For the text-containing cell, return its midpoint in (x, y) coordinate format. 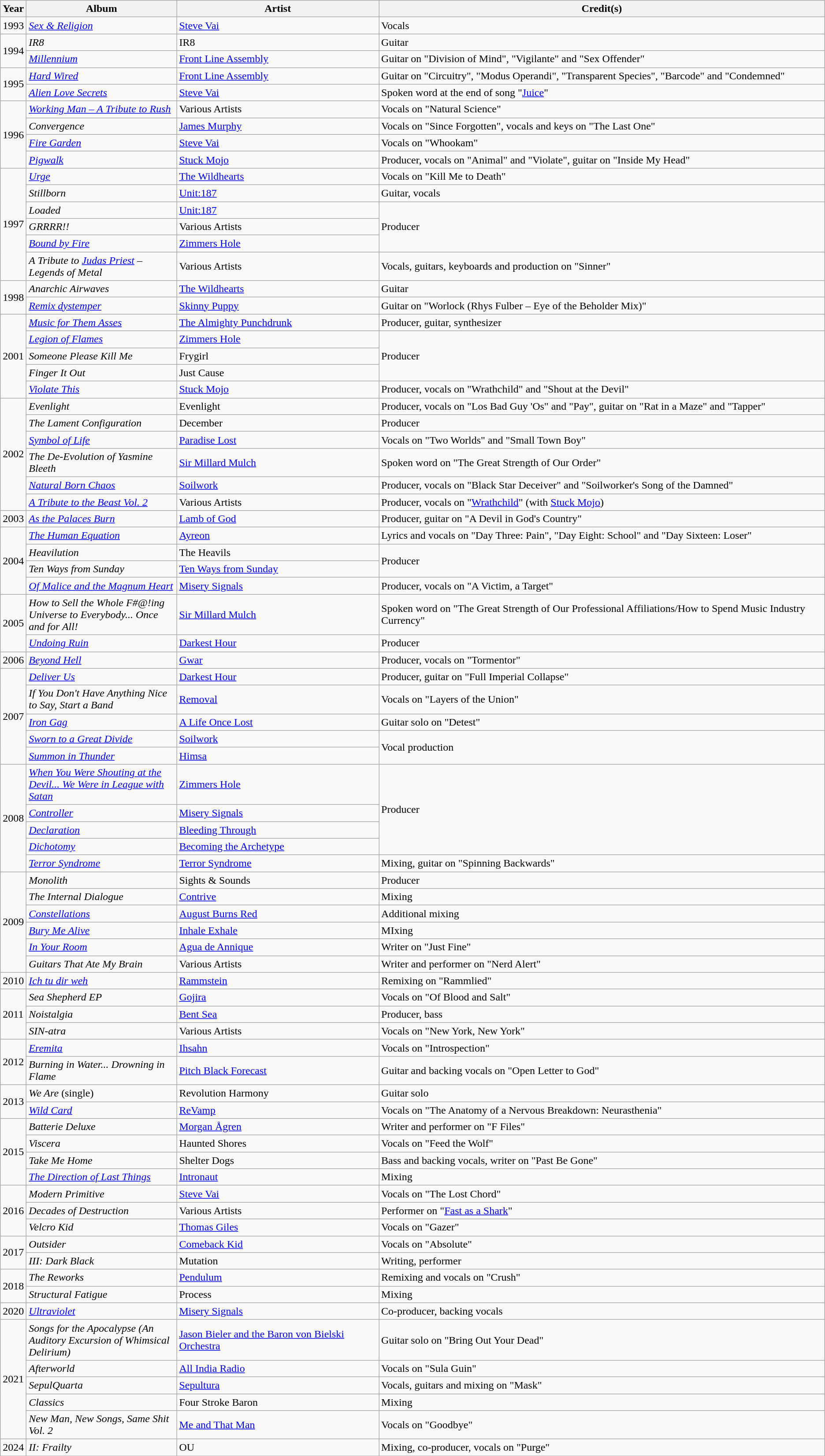
Ayreon (278, 536)
Guitar and backing vocals on "Open Letter to God" (602, 1071)
Thomas Giles (278, 1227)
Anarchic Airwaves (101, 289)
Outsider (101, 1244)
Comeback Kid (278, 1244)
Deliver Us (101, 677)
Music for Them Asses (101, 322)
Writer and performer on "F Files" (602, 1127)
Vocals on "Two Worlds" and "Small Town Boy" (602, 440)
II: Frailty (101, 1448)
In Your Room (101, 947)
Bleeding Through (278, 830)
Spoken word at the end of song "Juice" (602, 93)
Remix dystemper (101, 306)
Hard Wired (101, 76)
Vocals on "The Anatomy of a Nervous Breakdown: Neurasthenia" (602, 1110)
Natural Born Chaos (101, 485)
A Life Once Lost (278, 722)
Process (278, 1294)
Vocals (602, 26)
Pendulum (278, 1278)
Inhale Exhale (278, 930)
GRRRR!! (101, 227)
How to Sell the Whole F#@!ing Universe to Everybody... Once and for All! (101, 615)
OU (278, 1448)
Eremita (101, 1048)
The Heavils (278, 552)
Ultraviolet (101, 1311)
1996 (13, 134)
Classics (101, 1402)
Remixing on "Rammlied" (602, 981)
Heavilution (101, 552)
Sights & Sounds (278, 880)
Beyond Hell (101, 660)
1994 (13, 51)
Songs for the Apocalypse (An Auditory Excursion of Whimsical Delirium) (101, 1340)
Agua de Annique (278, 947)
2024 (13, 1448)
Vocals on "The Lost Chord" (602, 1194)
Vocals on "Of Blood and Salt" (602, 997)
Alien Love Secrets (101, 93)
Remixing and vocals on "Crush" (602, 1278)
2021 (13, 1379)
Vocals on "Introspection" (602, 1048)
Vocals on "Whookam" (602, 143)
Legion of Flames (101, 339)
Guitar on "Worlock (Rhys Fulber – Eye of the Beholder Mix)" (602, 306)
ReVamp (278, 1110)
Spoken word on "The Great Strength of Our Order" (602, 463)
Afterworld (101, 1368)
2007 (13, 716)
Performer on "Fast as a Shark" (602, 1211)
Guitars That Ate My Brain (101, 964)
Year (13, 9)
The Human Equation (101, 536)
Lamb of God (278, 519)
Ich tu dir weh (101, 981)
Convergence (101, 126)
Contrive (278, 897)
2017 (13, 1252)
2016 (13, 1211)
Mixing, co-producer, vocals on "Purge" (602, 1448)
Producer, bass (602, 1014)
Pigwalk (101, 159)
Velcro Kid (101, 1227)
New Man, New Songs, Same Shit Vol. 2 (101, 1425)
2011 (13, 1014)
Morgan Ågren (278, 1127)
Bent Sea (278, 1014)
Producer, vocals on "A Victim, a Target" (602, 586)
Stillborn (101, 193)
2008 (13, 818)
Gwar (278, 660)
2003 (13, 519)
Bury Me Alive (101, 930)
We Are (single) (101, 1093)
Vocals on "Goodbye" (602, 1425)
Decades of Destruction (101, 1211)
Producer, vocals on "Tormentor" (602, 660)
All India Radio (278, 1368)
Producer, vocals on "Wrathchild" (with Stuck Mojo) (602, 502)
Guitar on "Division of Mind", "Vigilante" and "Sex Offender" (602, 59)
Urge (101, 176)
Revolution Harmony (278, 1093)
August Burns Red (278, 914)
Violate This (101, 389)
James Murphy (278, 126)
2002 (13, 454)
Skinny Puppy (278, 306)
III: Dark Black (101, 1261)
Of Malice and the Magnum Heart (101, 586)
Structural Fatigue (101, 1294)
2020 (13, 1311)
Haunted Shores (278, 1144)
Producer, vocals on "Animal" and "Violate", guitar on "Inside My Head" (602, 159)
Producer, vocals on "Los Bad Guy 'Os" and "Pay", guitar on "Rat in a Maze" and "Tapper" (602, 406)
Spoken word on "The Great Strength of Our Professional Affiliations/How to Spend Music Industry Currency" (602, 615)
Sex & Religion (101, 26)
Becoming the Archetype (278, 847)
1998 (13, 297)
Finger It Out (101, 373)
2018 (13, 1286)
Mixing, guitar on "Spinning Backwards" (602, 863)
Writer and performer on "Nerd Alert" (602, 964)
A Tribute to Judas Priest – Legends of Metal (101, 266)
Additional mixing (602, 914)
Working Man – A Tribute to Rush (101, 109)
1993 (13, 26)
Sepultura (278, 1385)
Paradise Lost (278, 440)
Iron Gag (101, 722)
Guitar, vocals (602, 193)
1997 (13, 224)
The Lament Configuration (101, 423)
Himsa (278, 756)
The Reworks (101, 1278)
Vocals on "Feed the Wolf" (602, 1144)
Vocals on "Gazer" (602, 1227)
2006 (13, 660)
Sea Shepherd EP (101, 997)
Producer, guitar on "A Devil in God's Country" (602, 519)
The Internal Dialogue (101, 897)
Vocals on "Since Forgotten", vocals and keys on "The Last One" (602, 126)
Pitch Black Forecast (278, 1071)
If You Don't Have Anything Nice to Say, Start a Band (101, 700)
Viscera (101, 1144)
MIxing (602, 930)
The Almighty Punchdrunk (278, 322)
Writing, performer (602, 1261)
A Tribute to the Beast Vol. 2 (101, 502)
Guitar on "Circuitry", "Modus Operandi", "Transparent Species", "Barcode" and "Condemned" (602, 76)
Controller (101, 813)
The Direction of Last Things (101, 1177)
Vocals on "New York, New York" (602, 1031)
2005 (13, 623)
Constellations (101, 914)
Millennium (101, 59)
Producer, guitar on "Full Imperial Collapse" (602, 677)
Just Cause (278, 373)
Vocals, guitars and mixing on "Mask" (602, 1385)
Someone Please Kill Me (101, 356)
Symbol of Life (101, 440)
Vocals, guitars, keyboards and production on "Sinner" (602, 266)
Four Stroke Baron (278, 1402)
Noistalgia (101, 1014)
Removal (278, 700)
Vocals on "Layers of the Union" (602, 700)
Jason Bieler and the Baron von Bielski Orchestra (278, 1340)
2001 (13, 356)
Shelter Dogs (278, 1160)
The De-Evolution of Yasmine Bleeth (101, 463)
Take Me Home (101, 1160)
As the Palaces Burn (101, 519)
Vocals on "Natural Science" (602, 109)
Modern Primitive (101, 1194)
2012 (13, 1062)
Writer on "Just Fine" (602, 947)
Intronaut (278, 1177)
Vocals on "Absolute" (602, 1244)
Producer, guitar, synthesizer (602, 322)
Vocals on "Sula Guin" (602, 1368)
Guitar solo (602, 1093)
SepulQuarta (101, 1385)
2010 (13, 981)
Album (101, 9)
Mutation (278, 1261)
Gojira (278, 997)
When You Were Shouting at the Devil... We Were in League with Satan (101, 784)
Me and That Man (278, 1425)
Burning in Water... Drowning in Flame (101, 1071)
Vocals on "Kill Me to Death" (602, 176)
Credit(s) (602, 9)
Guitar solo on "Bring Out Your Dead" (602, 1340)
Fire Garden (101, 143)
2009 (13, 922)
2013 (13, 1101)
Ihsahn (278, 1048)
Bass and backing vocals, writer on "Past Be Gone" (602, 1160)
Loaded (101, 210)
Sworn to a Great Divide (101, 739)
Producer, vocals on "Wrathchild" and "Shout at the Devil" (602, 389)
Lyrics and vocals on "Day Three: Pain", "Day Eight: School" and "Day Sixteen: Loser" (602, 536)
Co-producer, backing vocals (602, 1311)
2015 (13, 1152)
Dichotomy (101, 847)
Monolith (101, 880)
Undoing Ruin (101, 643)
Artist (278, 9)
Bound by Fire (101, 244)
Wild Card (101, 1110)
2004 (13, 561)
Batterie Deluxe (101, 1127)
Summon in Thunder (101, 756)
Rammstein (278, 981)
Guitar solo on "Detest" (602, 722)
1995 (13, 84)
Producer, vocals on "Black Star Deceiver" and "Soilworker's Song of the Damned" (602, 485)
Frygirl (278, 356)
SIN-atra (101, 1031)
Declaration (101, 830)
Vocal production (602, 747)
December (278, 423)
